Return [x, y] of the center of cell containing provided text 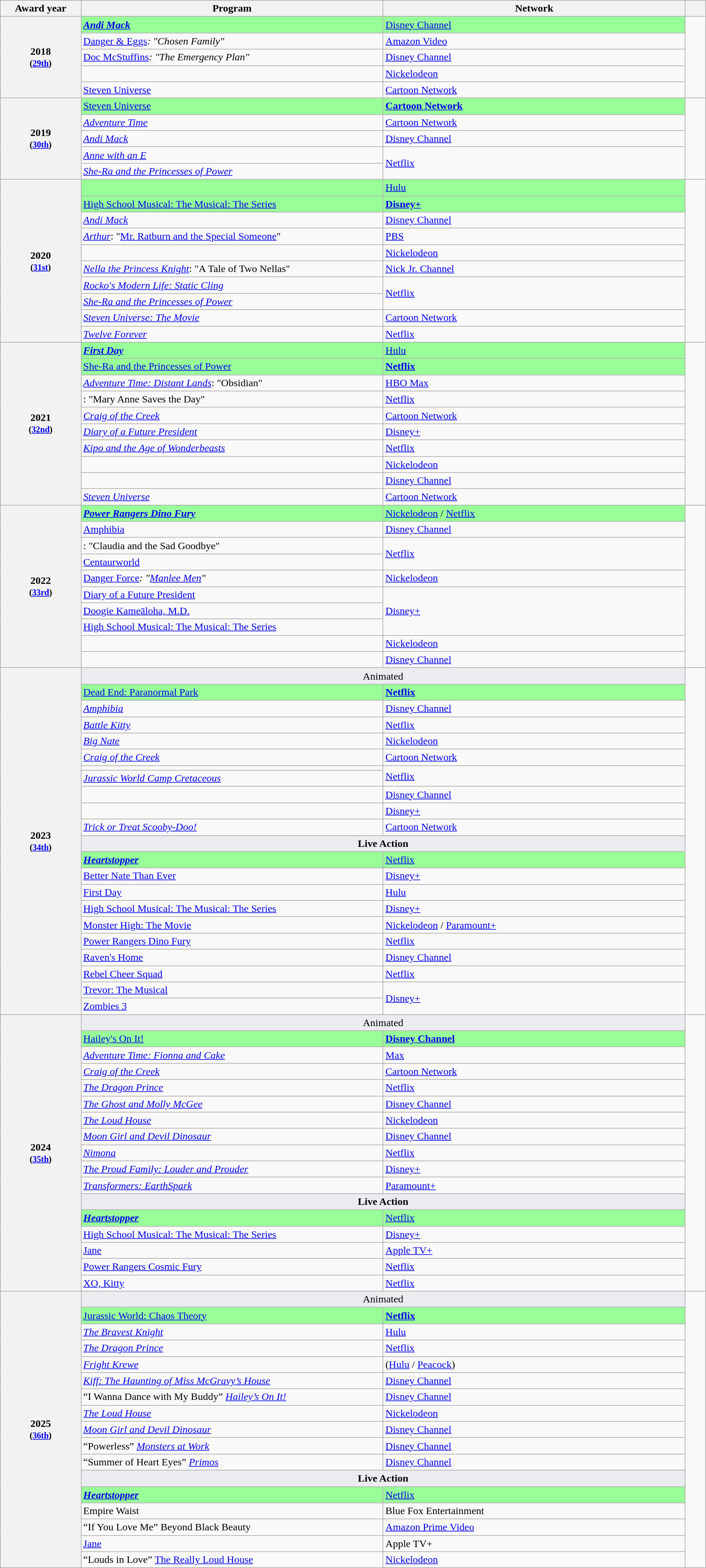
Nickelodeon / Paramount+ [534, 925]
2023(34th) [41, 841]
Anne with an E [232, 155]
“Powerless” Monsters at Work [232, 1446]
Max [534, 1055]
Nickelodeon / Netflix [534, 513]
2022(33rd) [41, 587]
Zombies 3 [232, 1006]
Battle Kitty [232, 725]
Trick or Treat Scooby-Doo! [232, 827]
Steven Universe: The Movie [232, 318]
Monster High: The Movie [232, 925]
: "Claudia and the Sad Goodbye" [232, 546]
Raven's Home [232, 957]
2018(29th) [41, 57]
Doogie Kameāloha, M.D. [232, 611]
The Ghost and Molly McGee [232, 1104]
Empire Waist [232, 1511]
Jurassic World: Chaos Theory [232, 1316]
“Louds in Love” The Really Loud House [232, 1560]
Kipo and the Age of Wonderbeasts [232, 448]
The Bravest Knight [232, 1332]
(Hulu / Peacock) [534, 1364]
PBS [534, 237]
Program [232, 9]
Danger Force: "Manlee Men" [232, 578]
Nella the Princess Knight: "A Tale of Two Nellas" [232, 269]
Adventure Time [232, 122]
Fright Krewe [232, 1364]
Transformers: EarthSpark [232, 1185]
Trevor: The Musical [232, 990]
Nimona [232, 1153]
Nick Jr. Channel [534, 269]
2025(36th) [41, 1429]
Adventure Time: Distant Lands: "Obsidian" [232, 383]
Better Nate Than Ever [232, 876]
2024(35th) [41, 1153]
“I Wanna Dance with My Buddy” Hailey’s On It! [232, 1397]
Centaurworld [232, 562]
The Proud Family: Louder and Prouder [232, 1169]
Big Nate [232, 741]
Kiff: The Haunting of Miss McGravy’s House [232, 1381]
Danger & Eggs: "Chosen Family" [232, 41]
Blue Fox Entertainment [534, 1511]
“Summer of Heart Eyes” Primos [232, 1462]
Award year [41, 9]
Amazon Prime Video [534, 1527]
Doc McStuffins: "The Emergency Plan" [232, 57]
XO, Kitty [232, 1283]
Twelve Forever [232, 334]
Arthur: "Mr. Ratburn and the Special Someone" [232, 237]
Amazon Video [534, 41]
Network [534, 9]
2021(32nd) [41, 423]
: "Mary Anne Saves the Day" [232, 399]
Rocko's Modern Life: Static Cling [232, 285]
2019(30th) [41, 139]
Rebel Cheer Squad [232, 974]
HBO Max [534, 383]
Power Rangers Cosmic Fury [232, 1267]
Adventure Time: Fionna and Cake [232, 1055]
Hailey's On It! [232, 1039]
Dead End: Paranormal Park [232, 692]
2020(31st) [41, 261]
Jurassic World Camp Cretaceous [232, 778]
Paramount+ [534, 1185]
“If You Love Me” Beyond Black Beauty [232, 1527]
